Output the [X, Y] coordinate of the center of the cell containing the given text.  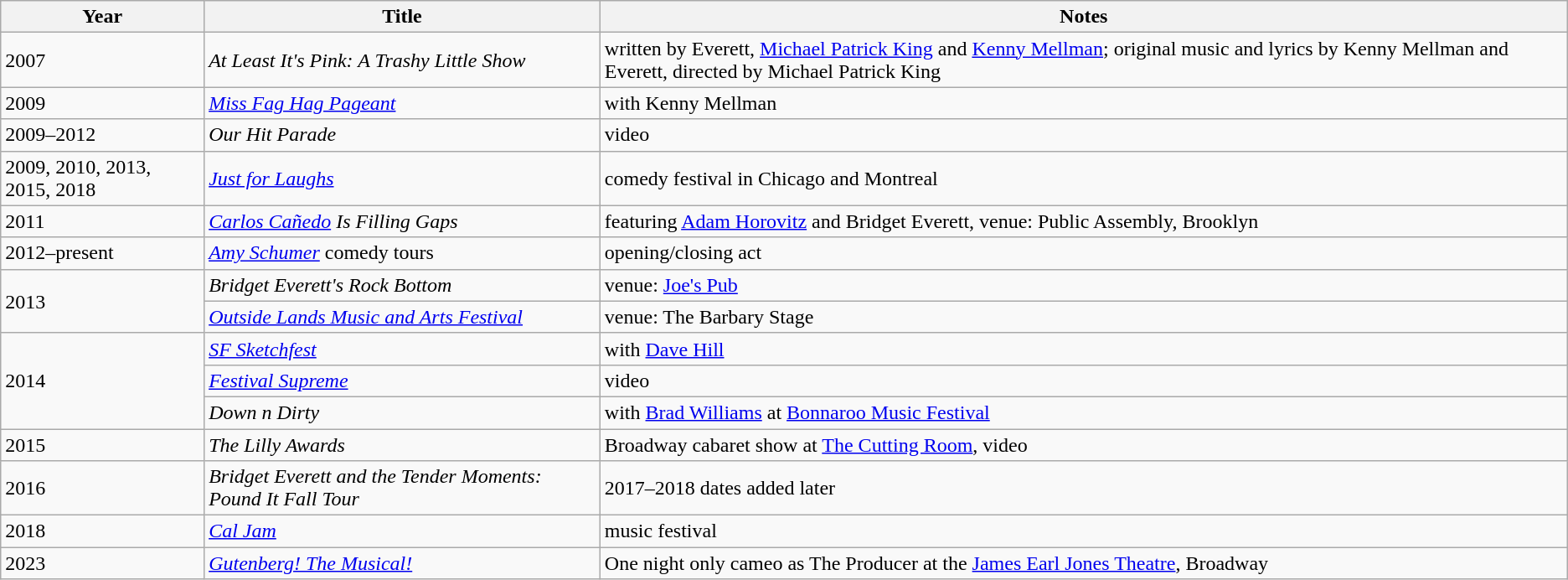
2011 [102, 221]
Down n Dirty [402, 412]
2013 [102, 301]
music festival [1084, 531]
written by Everett, Michael Patrick King and Kenny Mellman; original music and lyrics by Kenny Mellman and Everett, directed by Michael Patrick King [1084, 60]
with Brad Williams at Bonnaroo Music Festival [1084, 412]
2009–2012 [102, 135]
Our Hit Parade [402, 135]
Cal Jam [402, 531]
2009, 2010, 2013, 2015, 2018 [102, 178]
Title [402, 17]
2012–present [102, 253]
At Least It's Pink: A Trashy Little Show [402, 60]
with Kenny Mellman [1084, 103]
venue: The Barbary Stage [1084, 317]
One night only cameo as The Producer at the James Earl Jones Theatre, Broadway [1084, 563]
Carlos Cañedo Is Filling Gaps [402, 221]
featuring Adam Horovitz and Bridget Everett, venue: Public Assembly, Brooklyn [1084, 221]
Bridget Everett and the Tender Moments: Pound It Fall Tour [402, 488]
opening/closing act [1084, 253]
The Lilly Awards [402, 445]
SF Sketchfest [402, 349]
2009 [102, 103]
2017–2018 dates added later [1084, 488]
comedy festival in Chicago and Montreal [1084, 178]
venue: Joe's Pub [1084, 285]
Year [102, 17]
Bridget Everett's Rock Bottom [402, 285]
2018 [102, 531]
Amy Schumer comedy tours [402, 253]
Festival Supreme [402, 381]
2007 [102, 60]
2015 [102, 445]
Outside Lands Music and Arts Festival [402, 317]
Notes [1084, 17]
2023 [102, 563]
2016 [102, 488]
Broadway cabaret show at The Cutting Room, video [1084, 445]
2014 [102, 381]
with Dave Hill [1084, 349]
Just for Laughs [402, 178]
Gutenberg! The Musical! [402, 563]
Miss Fag Hag Pageant [402, 103]
